From the cell containing the given text, extract its center point as (x, y) coordinate. 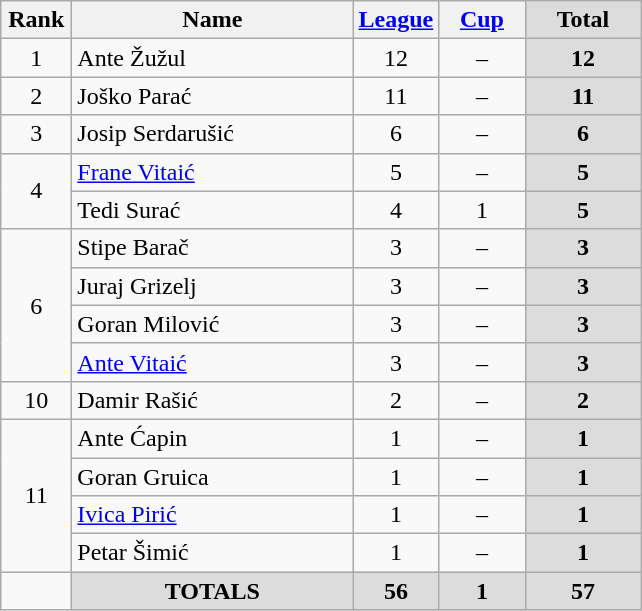
Ante Žužul (212, 58)
Cup (482, 20)
Rank (36, 20)
Tedi Surać (212, 210)
56 (396, 591)
Ante Ćapin (212, 438)
Ivica Pirić (212, 515)
Joško Parać (212, 96)
Stipe Barač (212, 248)
Name (212, 20)
Damir Rašić (212, 400)
Goran Milović (212, 324)
Josip Serdarušić (212, 134)
Juraj Grizelj (212, 286)
Frane Vitaić (212, 172)
TOTALS (212, 591)
Goran Gruica (212, 477)
10 (36, 400)
Total (583, 20)
League (396, 20)
57 (583, 591)
Ante Vitaić (212, 362)
Petar Šimić (212, 553)
